Find where the given text appears and provide that cell's center as (X, Y) coordinate. 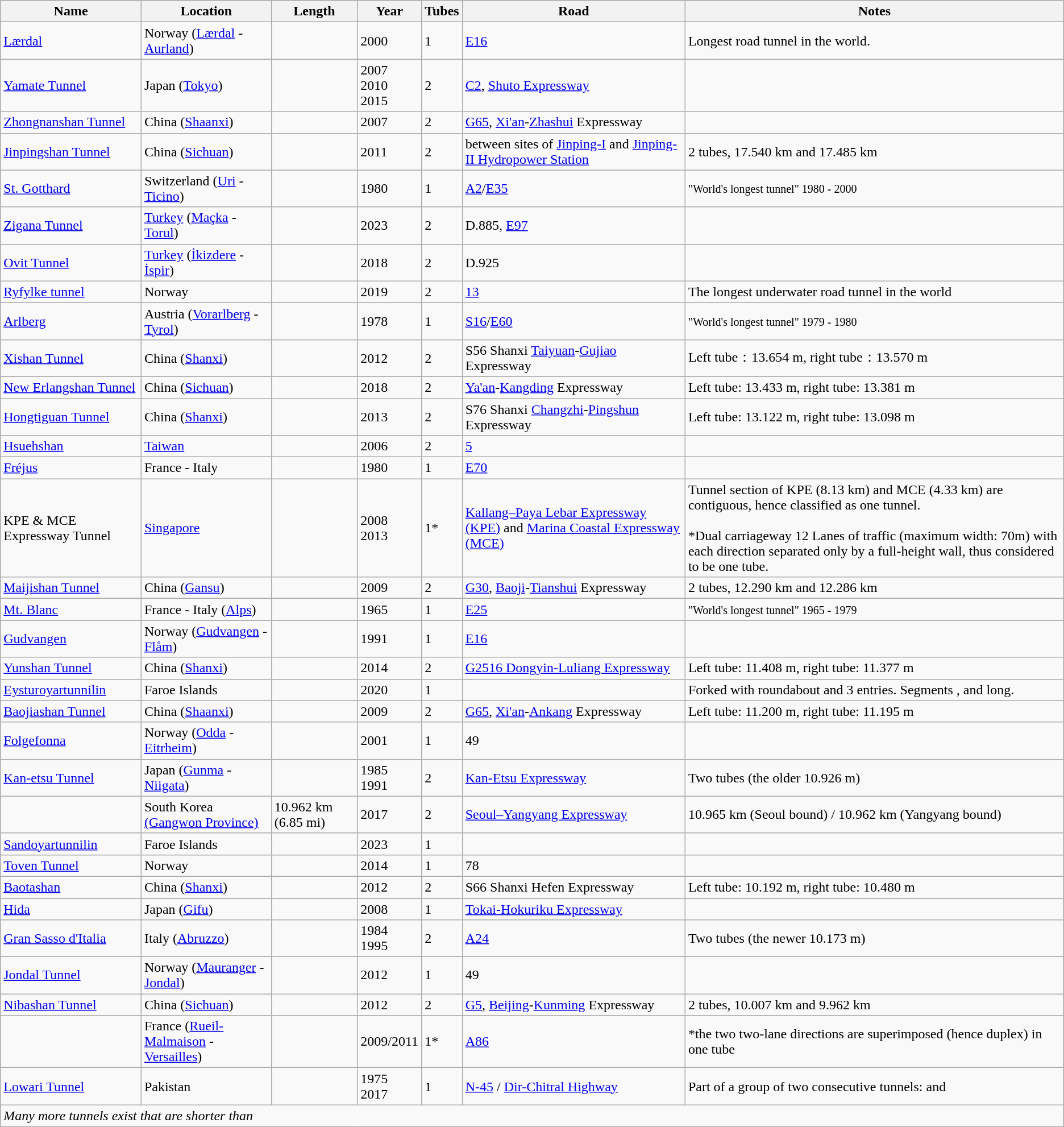
Zhongnanshan Tunnel (71, 122)
2 tubes, 10.007 km and 9.962 km (874, 1005)
Yunshan Tunnel (71, 668)
Toven Tunnel (71, 865)
19752017 (390, 1086)
Many more tunnels exist that are shorter than (532, 1116)
Ryfylke tunnel (71, 292)
D.925 (573, 263)
Zigana Tunnel (71, 225)
Sandoyartunnilin (71, 844)
China (Gansu) (206, 588)
G30, Baoji-Tianshui Expressway (573, 588)
Baotashan (71, 887)
A2/E35 (573, 189)
Maijishan Tunnel (71, 588)
Part of a group of two consecutive tunnels: and (874, 1086)
Tokai-Hokuriku Expressway (573, 909)
Xishan Tunnel (71, 358)
Kallang–Paya Lebar Expressway (KPE) and Marina Coastal Expressway (MCE) (573, 528)
2013 (390, 416)
G2516 Dongyin-Luliang Expressway (573, 668)
S66 Shanxi Hefen Expressway (573, 887)
Tubes (442, 11)
1991 (390, 639)
N-45 / Dir-Chitral Highway (573, 1086)
France - Italy (206, 468)
Road (573, 11)
5 (573, 446)
New Erlangshan Tunnel (71, 387)
Left tube: 13.433 m, right tube: 13.381 m (874, 387)
Hida (71, 909)
Japan (Gunma - Niigata) (206, 778)
Japan (Tokyo) (206, 85)
Forked with roundabout and 3 entries. Segments , and long. (874, 690)
Arlberg (71, 321)
Length (314, 11)
2007 (390, 122)
France (Rueil-Malmaison - Versailles) (206, 1042)
Left tube: 10.192 m, right tube: 10.480 m (874, 887)
G65, Xi'an-Ankang Expressway (573, 711)
78 (573, 865)
Gran Sasso d'Italia (71, 938)
*the two two-lane directions are superimposed (hence duplex) in one tube (874, 1042)
Jinpingshan Tunnel (71, 151)
The longest underwater road tunnel in the world (874, 292)
G5, Beijing-Kunming Expressway (573, 1005)
Left tube: 13.122 m, right tube: 13.098 m (874, 416)
Singapore (206, 528)
Pakistan (206, 1086)
Nibashan Tunnel (71, 1005)
19841995 (390, 938)
Left tube: 11.200 m, right tube: 11.195 m (874, 711)
Italy (Abruzzo) (206, 938)
C2, Shuto Expressway (573, 85)
2008 (390, 909)
Switzerland (Uri - Ticino) (206, 189)
Fréjus (71, 468)
Name (71, 11)
Mt. Blanc (71, 610)
Lærdal (71, 41)
Left tube: 11.408 m, right tube: 11.377 m (874, 668)
2011 (390, 151)
South Korea (Gangwon Province) (206, 814)
"World's longest tunnel" 1979 - 1980 (874, 321)
"World's longest tunnel" 1965 - 1979 (874, 610)
Two tubes (the newer 10.173 m) (874, 938)
Kan-etsu Tunnel (71, 778)
Left tube：13.654 m, right tube：13.570 m (874, 358)
2000 (390, 41)
Two tubes (the older 10.926 m) (874, 778)
Yamate Tunnel (71, 85)
Norway (Gudvangen - Flåm) (206, 639)
S76 Shanxi Changzhi-Pingshun Expressway (573, 416)
Japan (Gifu) (206, 909)
2001 (390, 740)
Ya'an-Kangding Expressway (573, 387)
2 tubes, 12.290 km and 12.286 km (874, 588)
E25 (573, 610)
Ovit Tunnel (71, 263)
S16/E60 (573, 321)
13 (573, 292)
E70 (573, 468)
Year (390, 11)
Turkey (Maçka - Torul) (206, 225)
Baojiashan Tunnel (71, 711)
Longest road tunnel in the world. (874, 41)
between sites of Jinping-I and Jinping-II Hydropower Station (573, 151)
Seoul–Yangyang Expressway (573, 814)
2006 (390, 446)
A24 (573, 938)
Kan-Etsu Expressway (573, 778)
Turkey (İkizdere - İspir) (206, 263)
1978 (390, 321)
2 tubes, 17.540 km and 17.485 km (874, 151)
1965 (390, 610)
Hsuehshan (71, 446)
19851991 (390, 778)
Taiwan (206, 446)
Austria (Vorarlberg - Tyrol) (206, 321)
Hongtiguan Tunnel (71, 416)
2019 (390, 292)
10.962 km (6.85 mi) (314, 814)
Norway (Mauranger - Jondal) (206, 976)
10.965 km (Seoul bound) / 10.962 km (Yangyang bound) (874, 814)
G65, Xi'an-Zhashui Expressway (573, 122)
2009/2011 (390, 1042)
KPE & MCE Expressway Tunnel (71, 528)
Folgefonna (71, 740)
St. Gotthard (71, 189)
Eysturoyartunnilin (71, 690)
20082013 (390, 528)
A86 (573, 1042)
France - Italy (Alps) (206, 610)
D.885, E97 (573, 225)
200720102015 (390, 85)
2020 (390, 690)
Location (206, 11)
Jondal Tunnel (71, 976)
S56 Shanxi Taiyuan-Gujiao Expressway (573, 358)
"World's longest tunnel" 1980 - 2000 (874, 189)
Notes (874, 11)
Lowari Tunnel (71, 1086)
Gudvangen (71, 639)
Norway (Odda - Eitrheim) (206, 740)
Norway (Lærdal - Aurland) (206, 41)
2017 (390, 814)
